Identify which cell holds the provided text, then report its (x, y) central coordinate. 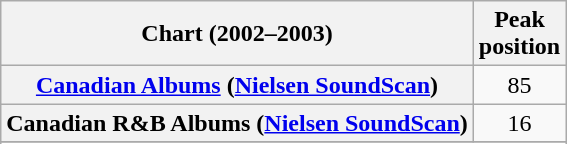
Chart (2002–2003) (238, 34)
Peakposition (519, 34)
Canadian Albums (Nielsen SoundScan) (238, 85)
Canadian R&B Albums (Nielsen SoundScan) (238, 123)
85 (519, 85)
16 (519, 123)
